Search for the cell housing the specified text and yield its [X, Y] center coordinate. 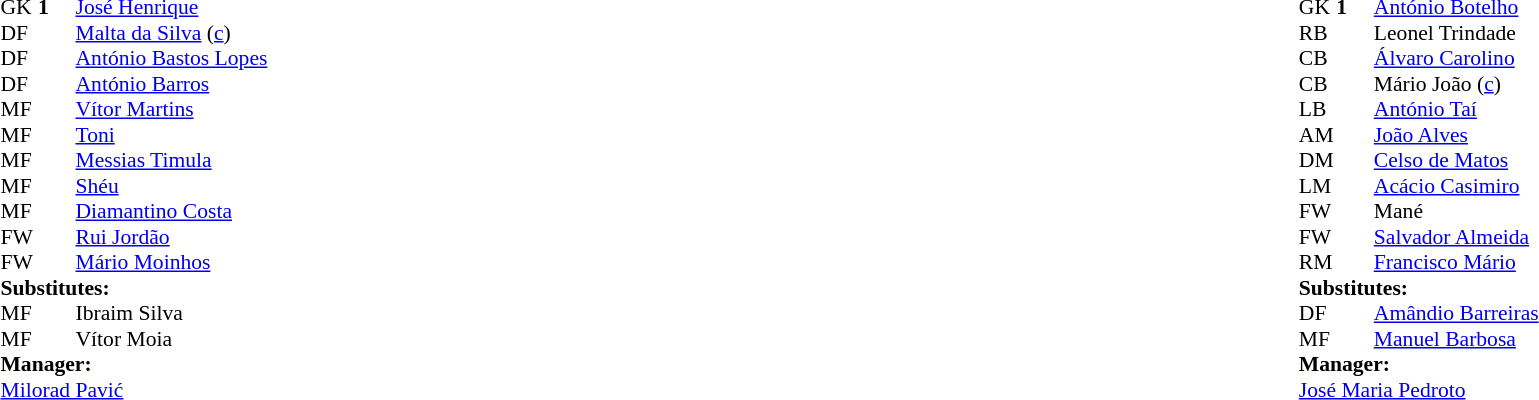
Mário Moinhos [172, 263]
António Barros [172, 84]
RB [1318, 33]
Leonel Trindade [1456, 33]
Mané [1456, 211]
Shéu [172, 186]
RM [1318, 263]
Amândio Barreiras [1456, 313]
Mário João (c) [1456, 84]
Toni [172, 135]
António Bastos Lopes [172, 59]
DM [1318, 161]
Diamantino Costa [172, 211]
João Alves [1456, 135]
Celso de Matos [1456, 161]
LM [1318, 186]
Malta da Silva (c) [172, 33]
LB [1318, 109]
Álvaro Carolino [1456, 59]
António Taí [1456, 109]
Francisco Mário [1456, 263]
Rui Jordão [172, 237]
Acácio Casimiro [1456, 186]
Vítor Moia [172, 339]
AM [1318, 135]
Ibraim Silva [172, 313]
Manuel Barbosa [1456, 339]
Salvador Almeida [1456, 237]
Messias Timula [172, 161]
Vítor Martins [172, 109]
